Determine the (X, Y) coordinate at the center of the cell enclosing the given text.  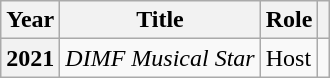
2021 (30, 58)
Title (160, 20)
DIMF Musical Star (160, 58)
Year (30, 20)
Role (289, 20)
Host (289, 58)
